Output the (x, y) coordinate of the center of the cell containing the given text.  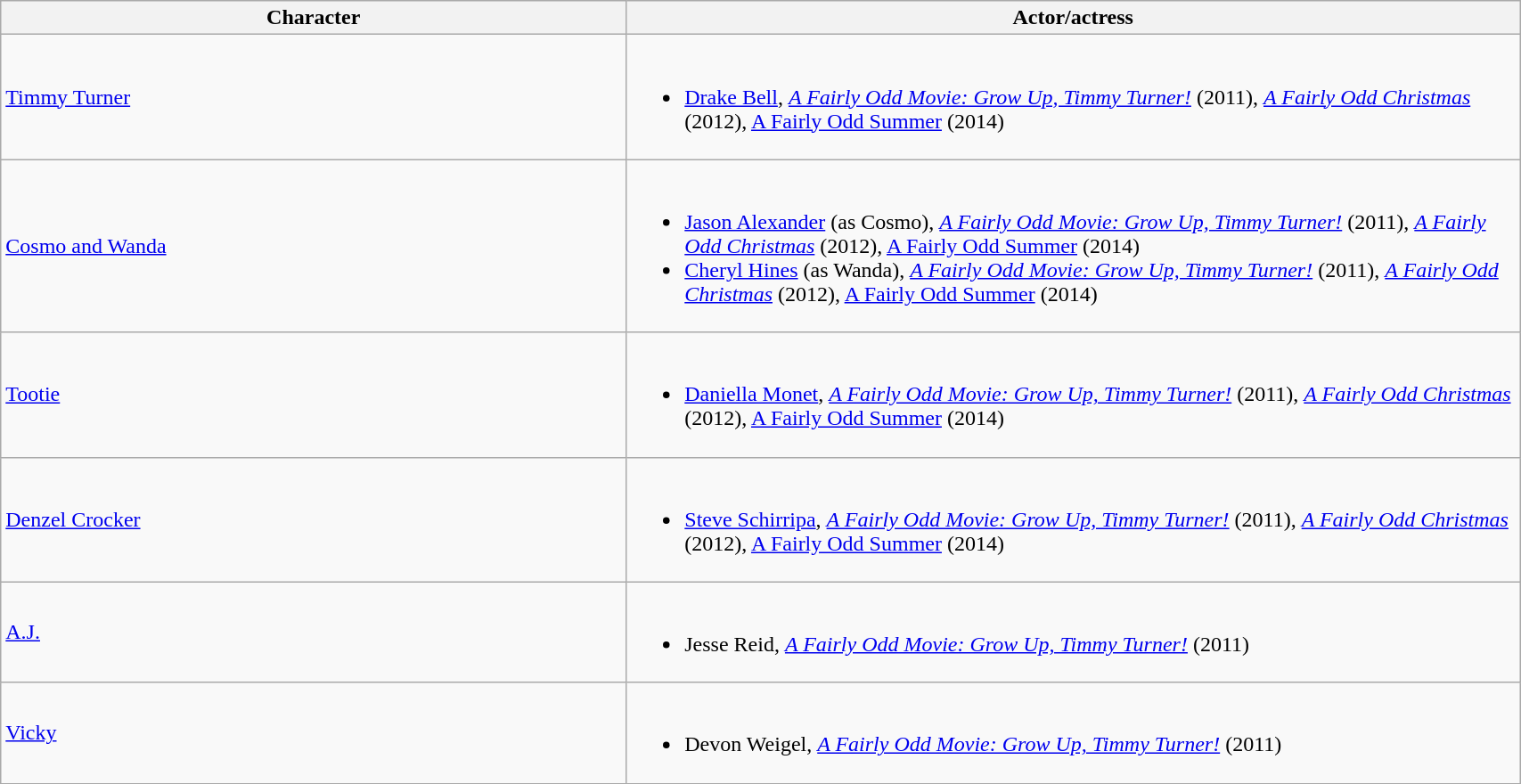
Denzel Crocker (314, 519)
Steve Schirripa, A Fairly Odd Movie: Grow Up, Timmy Turner! (2011), A Fairly Odd Christmas (2012), A Fairly Odd Summer (2014) (1073, 519)
A.J. (314, 633)
Jesse Reid, A Fairly Odd Movie: Grow Up, Timmy Turner! (2011) (1073, 633)
Devon Weigel, A Fairly Odd Movie: Grow Up, Timmy Turner! (2011) (1073, 732)
Timmy Turner (314, 97)
Character (314, 18)
Drake Bell, A Fairly Odd Movie: Grow Up, Timmy Turner! (2011), A Fairly Odd Christmas (2012), A Fairly Odd Summer (2014) (1073, 97)
Actor/actress (1073, 18)
Tootie (314, 395)
Cosmo and Wanda (314, 246)
Daniella Monet, A Fairly Odd Movie: Grow Up, Timmy Turner! (2011), A Fairly Odd Christmas (2012), A Fairly Odd Summer (2014) (1073, 395)
Vicky (314, 732)
